Locate the cell with the specified text and output its (X, Y) center coordinate. 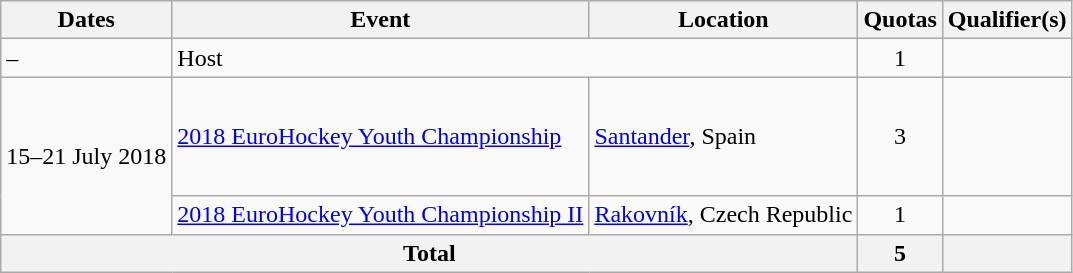
Quotas (900, 20)
Rakovník, Czech Republic (724, 215)
15–21 July 2018 (86, 156)
– (86, 58)
Total (430, 253)
3 (900, 136)
Qualifier(s) (1007, 20)
2018 EuroHockey Youth Championship (380, 136)
Dates (86, 20)
5 (900, 253)
Event (380, 20)
Location (724, 20)
Santander, Spain (724, 136)
2018 EuroHockey Youth Championship II (380, 215)
Host (515, 58)
